Return the (X, Y) coordinate for the center point of the cell that contains the specified text.  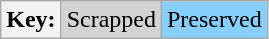
Preserved (214, 20)
Key: (31, 20)
Scrapped (111, 20)
